Scan for the cell matching the given text and deliver its [x, y] coordinate at center. 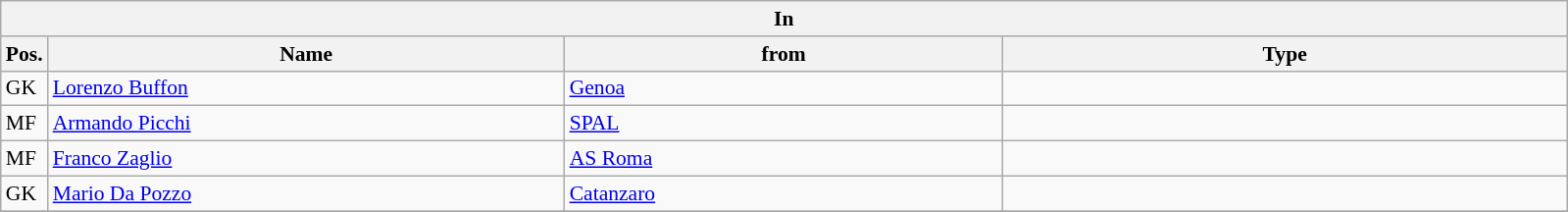
SPAL [784, 124]
Armando Picchi [306, 124]
Name [306, 54]
Franco Zaglio [306, 159]
Type [1285, 54]
Mario Da Pozzo [306, 193]
AS Roma [784, 159]
Lorenzo Buffon [306, 88]
In [784, 19]
Catanzaro [784, 193]
Pos. [25, 54]
Genoa [784, 88]
from [784, 54]
